Locate the cell with the specified text and output its (X, Y) center coordinate. 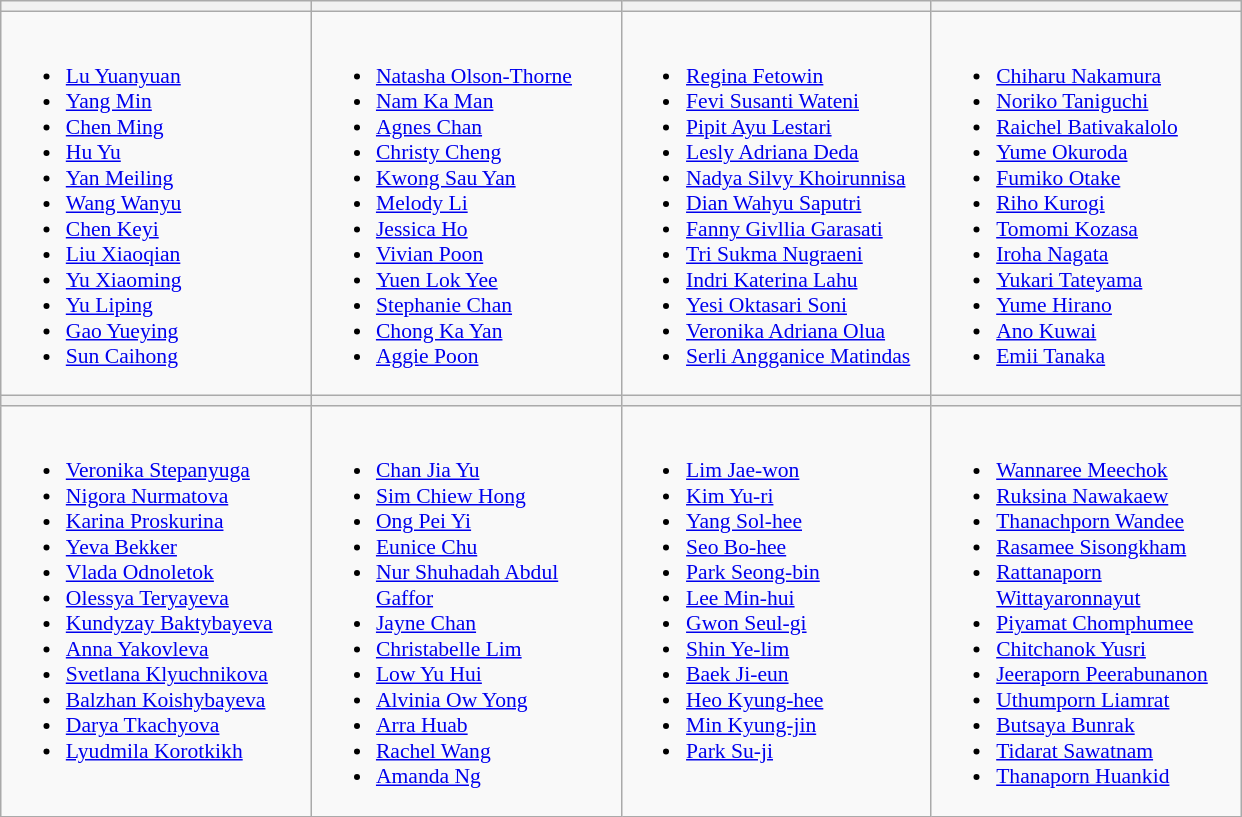
Lim Jae-wonKim Yu-riYang Sol-heeSeo Bo-heePark Seong-binLee Min-huiGwon Seul-giShin Ye-limBaek Ji-eunHeo Kyung-heeMin Kyung-jinPark Su-ji (776, 611)
Lu YuanyuanYang MinChen MingHu YuYan MeilingWang WanyuChen KeyiLiu XiaoqianYu XiaomingYu LipingGao YueyingSun Caihong (156, 204)
Natasha Olson-ThorneNam Ka ManAgnes ChanChristy ChengKwong Sau YanMelody LiJessica HoVivian PoonYuen Lok YeeStephanie ChanChong Ka YanAggie Poon (466, 204)
